Determine the (x, y) coordinate at the center of the cell enclosing the given text.  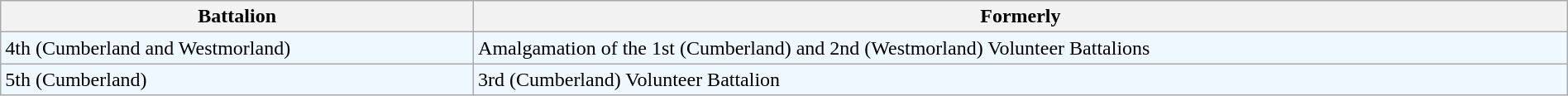
Amalgamation of the 1st (Cumberland) and 2nd (Westmorland) Volunteer Battalions (1021, 48)
3rd (Cumberland) Volunteer Battalion (1021, 79)
5th (Cumberland) (237, 79)
Battalion (237, 17)
Formerly (1021, 17)
4th (Cumberland and Westmorland) (237, 48)
